Provide the [X, Y] coordinate of the cell's center where the given text is located.  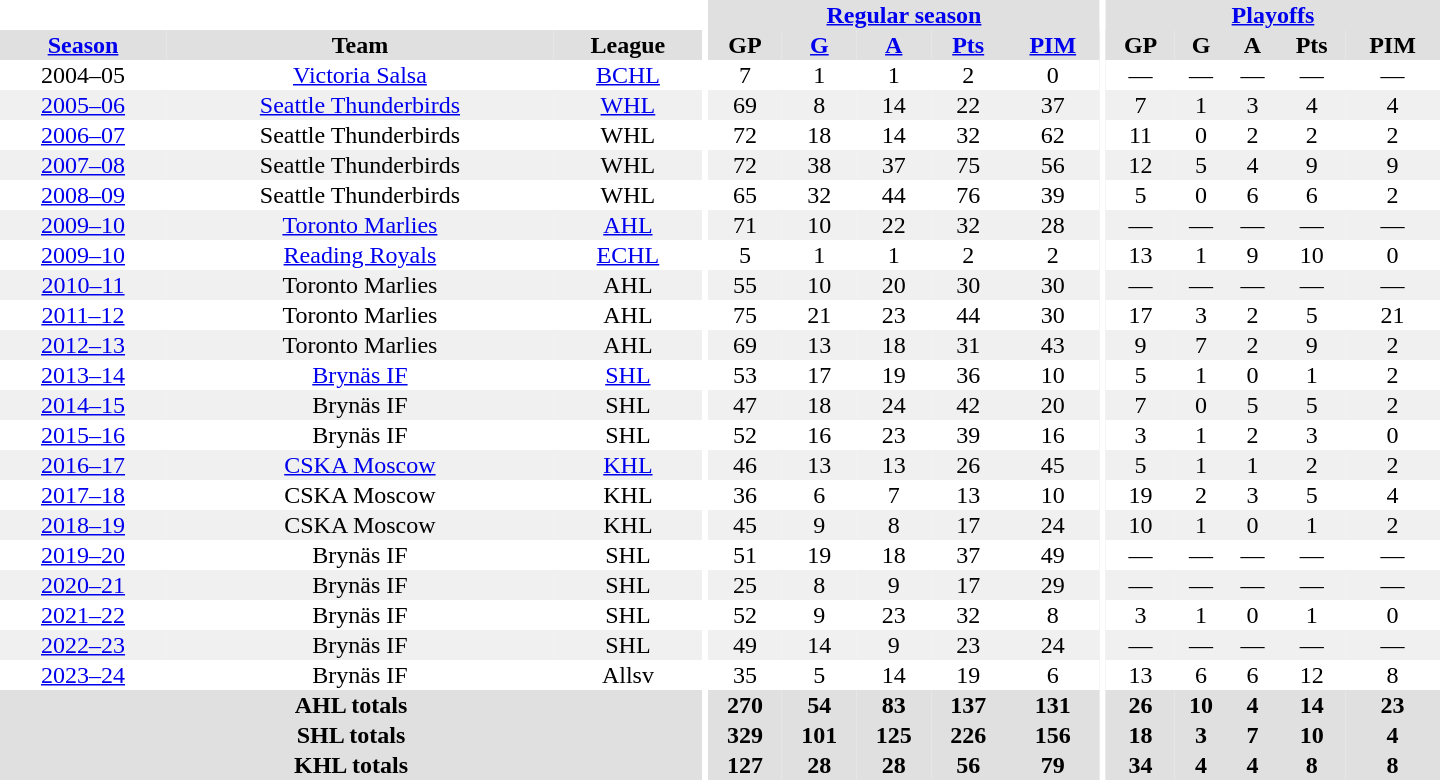
League [628, 45]
2005–06 [83, 105]
2007–08 [83, 165]
SHL totals [351, 735]
Season [83, 45]
127 [745, 765]
Reading Royals [360, 255]
Victoria Salsa [360, 75]
29 [1052, 585]
65 [745, 195]
2022–23 [83, 645]
226 [968, 735]
101 [819, 735]
2017–18 [83, 495]
2023–24 [83, 675]
Allsv [628, 675]
46 [745, 465]
KHL totals [351, 765]
2013–14 [83, 375]
131 [1052, 705]
54 [819, 705]
43 [1052, 345]
270 [745, 705]
2016–17 [83, 465]
125 [894, 735]
2018–19 [83, 525]
79 [1052, 765]
2008–09 [83, 195]
2004–05 [83, 75]
AHL totals [351, 705]
42 [968, 405]
2010–11 [83, 285]
Team [360, 45]
329 [745, 735]
156 [1052, 735]
2015–16 [83, 435]
2019–20 [83, 555]
35 [745, 675]
2021–22 [83, 615]
53 [745, 375]
2012–13 [83, 345]
34 [1140, 765]
38 [819, 165]
47 [745, 405]
83 [894, 705]
ECHL [628, 255]
11 [1140, 135]
55 [745, 285]
51 [745, 555]
2006–07 [83, 135]
137 [968, 705]
31 [968, 345]
Playoffs [1273, 15]
2011–12 [83, 315]
Regular season [904, 15]
76 [968, 195]
2020–21 [83, 585]
71 [745, 225]
BCHL [628, 75]
2014–15 [83, 405]
62 [1052, 135]
25 [745, 585]
